Detect which cell encompasses the target text, then output its [x, y] center coordinate. 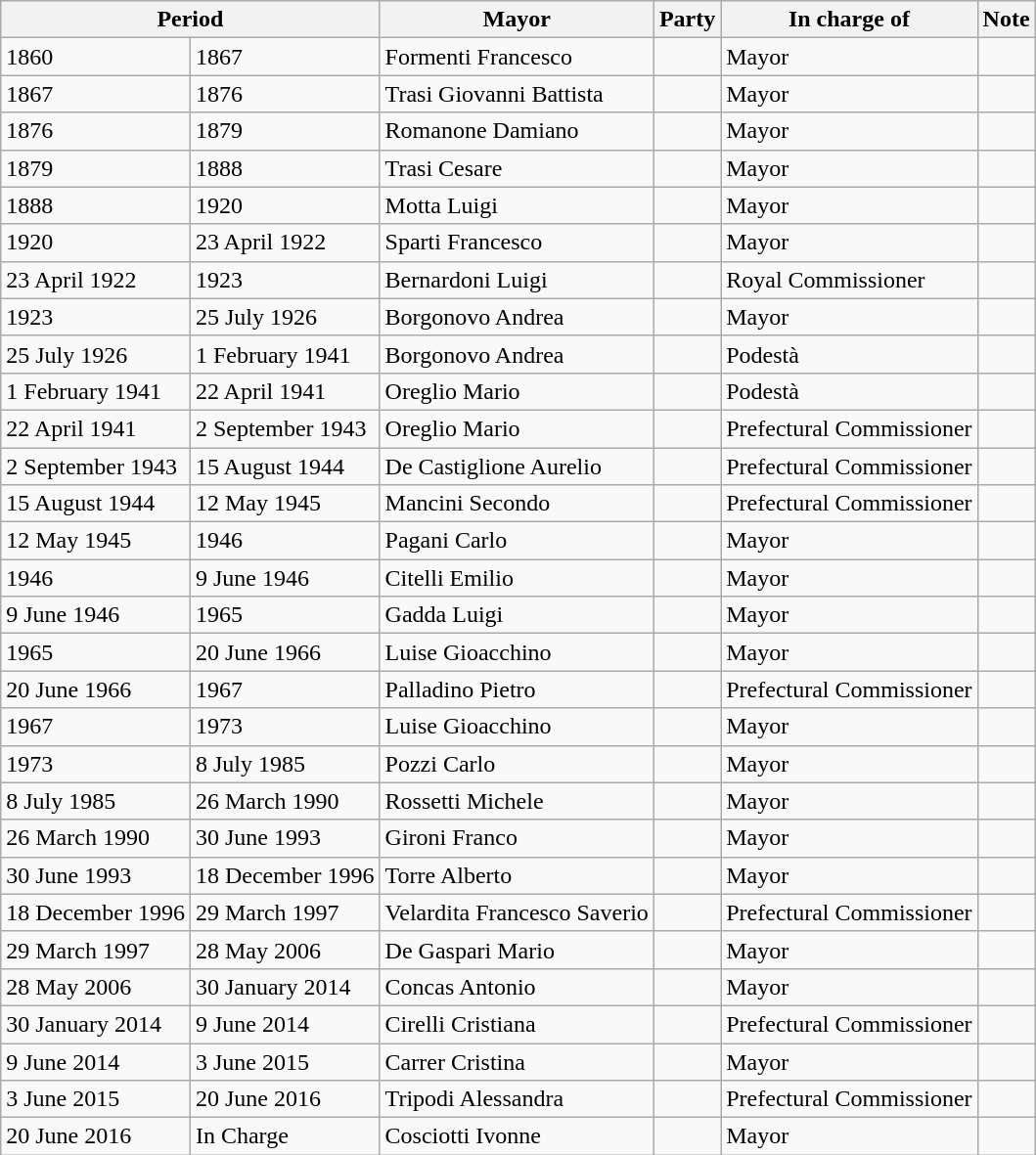
Motta Luigi [517, 205]
Palladino Pietro [517, 689]
Formenti Francesco [517, 57]
Cirelli Cristiana [517, 1024]
1860 [96, 57]
Royal Commissioner [849, 280]
Pozzi Carlo [517, 764]
Rossetti Michele [517, 801]
Trasi Cesare [517, 168]
Note [1006, 20]
Mancini Secondo [517, 504]
Gironi Franco [517, 838]
Citelli Emilio [517, 578]
In charge of [849, 20]
Gadda Luigi [517, 615]
De Gaspari Mario [517, 950]
Bernardoni Luigi [517, 280]
Carrer Cristina [517, 1061]
Torre Alberto [517, 875]
Sparti Francesco [517, 243]
De Castiglione Aurelio [517, 466]
Pagani Carlo [517, 541]
Party [687, 20]
Concas Antonio [517, 987]
Trasi Giovanni Battista [517, 94]
Tripodi Alessandra [517, 1099]
Cosciotti Ivonne [517, 1136]
Romanone Damiano [517, 131]
Velardita Francesco Saverio [517, 912]
In Charge [285, 1136]
Period [190, 20]
